Search for the cell housing the specified text and yield its (x, y) center coordinate. 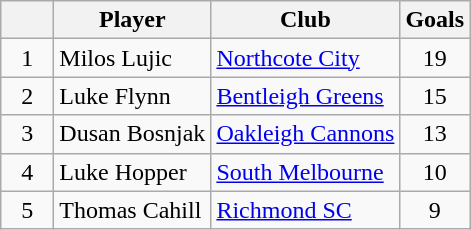
15 (435, 96)
Luke Hopper (132, 172)
Club (306, 20)
Thomas Cahill (132, 210)
Milos Lujic (132, 58)
Goals (435, 20)
Oakleigh Cannons (306, 134)
Northcote City (306, 58)
1 (28, 58)
2 (28, 96)
5 (28, 210)
Bentleigh Greens (306, 96)
4 (28, 172)
13 (435, 134)
19 (435, 58)
Luke Flynn (132, 96)
South Melbourne (306, 172)
Richmond SC (306, 210)
3 (28, 134)
10 (435, 172)
Dusan Bosnjak (132, 134)
Player (132, 20)
9 (435, 210)
